Identify which cell holds the provided text, then report its (X, Y) central coordinate. 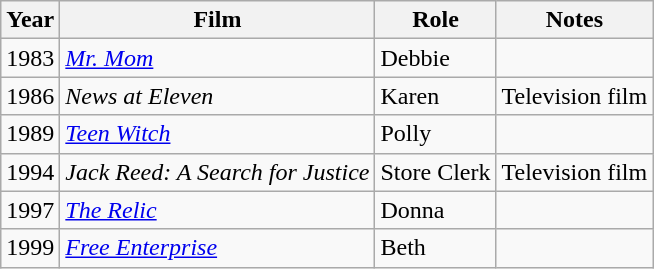
Donna (436, 210)
The Relic (218, 210)
1986 (30, 96)
News at Eleven (218, 96)
1983 (30, 58)
Role (436, 20)
Debbie (436, 58)
Jack Reed: A Search for Justice (218, 172)
1999 (30, 248)
Beth (436, 248)
Film (218, 20)
Store Clerk (436, 172)
Mr. Mom (218, 58)
Karen (436, 96)
1997 (30, 210)
Year (30, 20)
Free Enterprise (218, 248)
1989 (30, 134)
Polly (436, 134)
Teen Witch (218, 134)
1994 (30, 172)
Notes (574, 20)
